Provide the (x, y) coordinate of the cell's center where the given text is located.  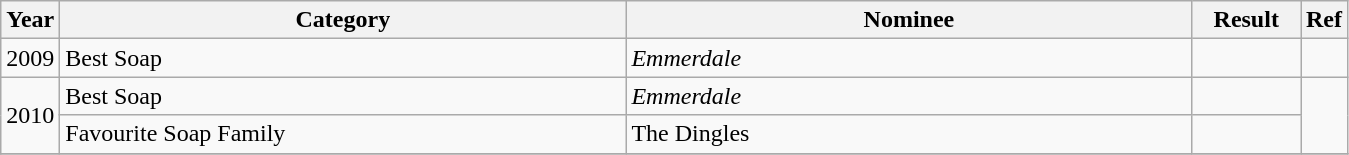
Ref (1324, 20)
Nominee (909, 20)
Year (30, 20)
2009 (30, 58)
2010 (30, 115)
The Dingles (909, 134)
Category (343, 20)
Result (1246, 20)
Favourite Soap Family (343, 134)
